Detect which cell encompasses the target text, then output its (X, Y) center coordinate. 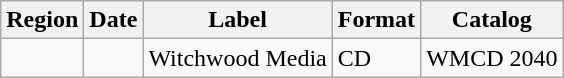
Date (114, 20)
Witchwood Media (238, 58)
CD (376, 58)
Region (42, 20)
Catalog (492, 20)
Label (238, 20)
WMCD 2040 (492, 58)
Format (376, 20)
